Find where the given text appears and provide that cell's center as (x, y) coordinate. 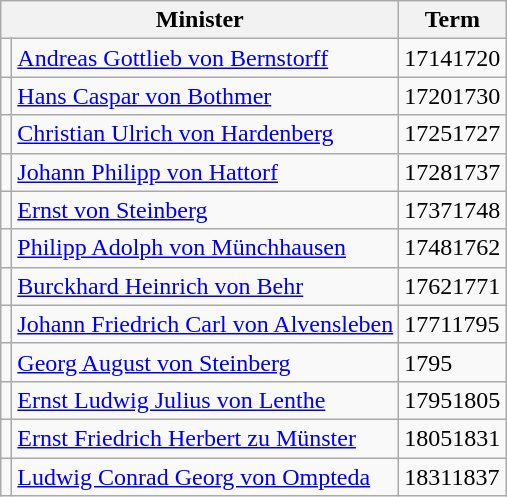
17951805 (452, 400)
Term (452, 20)
Johann Philipp von Hattorf (206, 172)
17251727 (452, 134)
Johann Friedrich Carl von Alvensleben (206, 324)
Ernst Friedrich Herbert zu Münster (206, 438)
Burckhard Heinrich von Behr (206, 286)
Christian Ulrich von Hardenberg (206, 134)
18051831 (452, 438)
Ludwig Conrad Georg von Ompteda (206, 477)
17481762 (452, 248)
Georg August von Steinberg (206, 362)
17281737 (452, 172)
Philipp Adolph von Münchhausen (206, 248)
Hans Caspar von Bothmer (206, 96)
1795 (452, 362)
17621771 (452, 286)
Andreas Gottlieb von Bernstorff (206, 58)
17371748 (452, 210)
Minister (200, 20)
17141720 (452, 58)
Ernst von Steinberg (206, 210)
17711795 (452, 324)
17201730 (452, 96)
Ernst Ludwig Julius von Lenthe (206, 400)
18311837 (452, 477)
